For the text-containing cell, return its midpoint in (x, y) coordinate format. 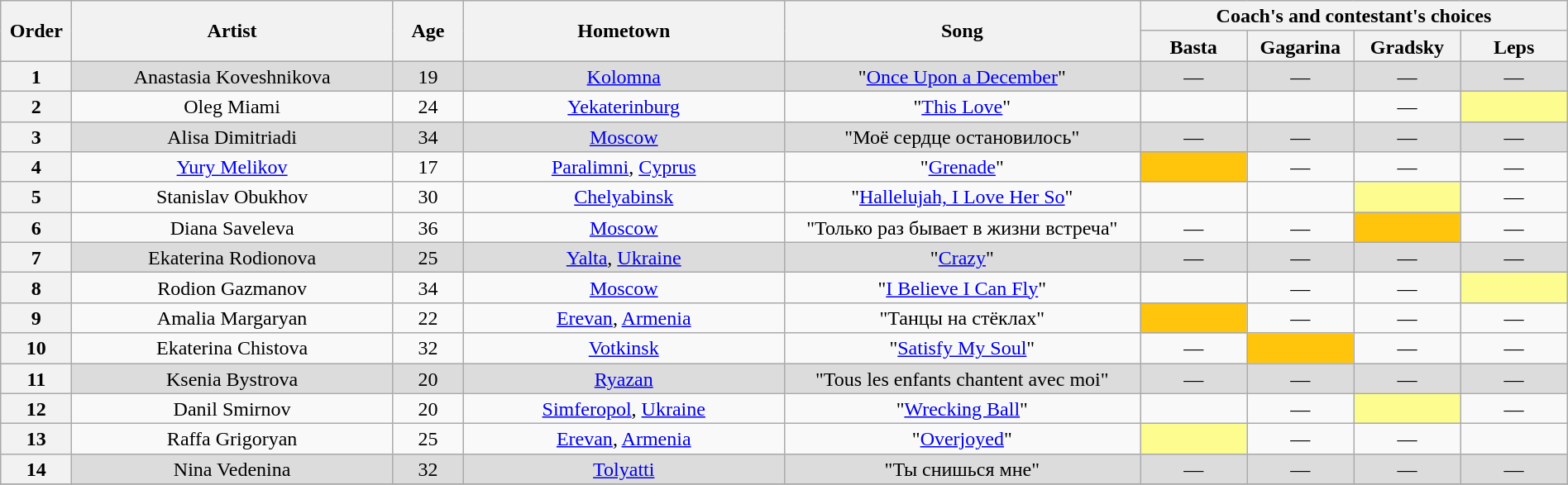
Nina Vedenina (232, 469)
Kolomna (624, 76)
Raffa Grigoryan (232, 440)
Yalta, Ukraine (624, 258)
6 (36, 228)
Artist (232, 31)
14 (36, 469)
Age (428, 31)
"Once Upon a December" (963, 76)
Anastasia Koveshnikova (232, 76)
5 (36, 197)
"This Love" (963, 106)
"Ты снишься мне" (963, 469)
19 (428, 76)
Hometown (624, 31)
Chelyabinsk (624, 197)
Ekaterina Rodionova (232, 258)
Basta (1194, 46)
"Wrecking Ball" (963, 408)
7 (36, 258)
"Crazy" (963, 258)
Yekaterinburg (624, 106)
Amalia Margaryan (232, 317)
Ekaterina Chistova (232, 349)
"Grenade" (963, 167)
11 (36, 378)
Ryazan (624, 378)
"Tous les enfants chantent avec moi" (963, 378)
Diana Saveleva (232, 228)
Danil Smirnov (232, 408)
13 (36, 440)
Rodion Gazmanov (232, 288)
Leps (1513, 46)
17 (428, 167)
"Только раз бывает в жизни встреча" (963, 228)
4 (36, 167)
Ksenia Bystrova (232, 378)
Tolyatti (624, 469)
36 (428, 228)
12 (36, 408)
Stanislav Obukhov (232, 197)
Coach's and contestant's choices (1355, 17)
Paralimni, Cyprus (624, 167)
"I Believe I Can Fly" (963, 288)
9 (36, 317)
Gradsky (1408, 46)
3 (36, 137)
10 (36, 349)
"Satisfy My Soul" (963, 349)
Gagarina (1300, 46)
22 (428, 317)
Alisa Dimitriadi (232, 137)
Simferopol, Ukraine (624, 408)
Order (36, 31)
Song (963, 31)
"Моё сердце остановилось" (963, 137)
"Танцы на стёклах" (963, 317)
30 (428, 197)
Oleg Miami (232, 106)
8 (36, 288)
"Overjoyed" (963, 440)
1 (36, 76)
Votkinsk (624, 349)
"Hallelujah, I Love Her So" (963, 197)
24 (428, 106)
Yury Melikov (232, 167)
2 (36, 106)
